Return the (x, y) coordinate for the center point of the cell that contains the specified text.  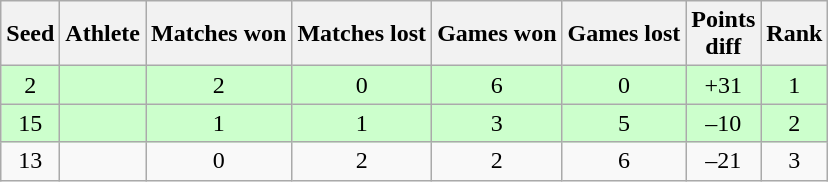
Matches lost (362, 34)
Athlete (103, 34)
Rank (794, 34)
5 (624, 123)
15 (30, 123)
Seed (30, 34)
Matches won (219, 34)
Games won (497, 34)
Games lost (624, 34)
Pointsdiff (724, 34)
–10 (724, 123)
–21 (724, 161)
+31 (724, 85)
13 (30, 161)
